Scan for the cell matching the given text and deliver its (X, Y) coordinate at center. 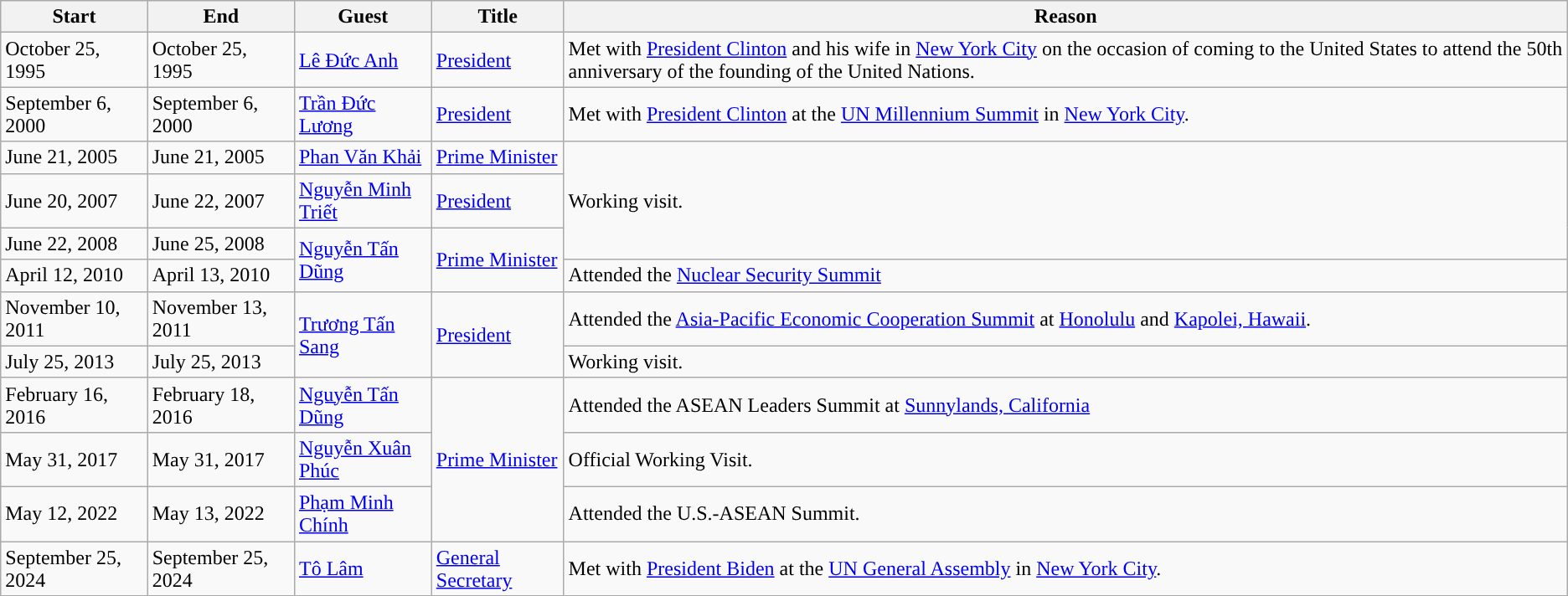
June 20, 2007 (74, 201)
End (221, 17)
Nguyễn Xuân Phúc (363, 459)
Guest (363, 17)
Trần Đức Lương (363, 114)
June 22, 2007 (221, 201)
April 13, 2010 (221, 275)
Attended the Nuclear Security Summit (1065, 275)
February 16, 2016 (74, 405)
November 10, 2011 (74, 318)
Met with President Biden at the UN General Assembly in New York City. (1065, 568)
Phạm Minh Chính (363, 514)
Phan Văn Khải (363, 157)
November 13, 2011 (221, 318)
Reason (1065, 17)
Attended the U.S.-ASEAN Summit. (1065, 514)
Met with President Clinton at the UN Millennium Summit in New York City. (1065, 114)
Lê Đức Anh (363, 60)
Trương Tấn Sang (363, 335)
May 13, 2022 (221, 514)
Attended the Asia-Pacific Economic Cooperation Summit at Honolulu and Kapolei, Hawaii. (1065, 318)
Title (498, 17)
Start (74, 17)
General Secretary (498, 568)
Attended the ASEAN Leaders Summit at Sunnylands, California (1065, 405)
April 12, 2010 (74, 275)
June 22, 2008 (74, 244)
February 18, 2016 (221, 405)
Tô Lâm (363, 568)
Nguyễn Minh Triết (363, 201)
May 12, 2022 (74, 514)
Official Working Visit. (1065, 459)
June 25, 2008 (221, 244)
